Output the [x, y] coordinate of the center of the cell containing the given text.  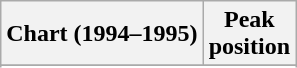
Chart (1994–1995) [102, 34]
Peakposition [249, 34]
